Return the [x, y] coordinate for the center point of the cell that contains the specified text.  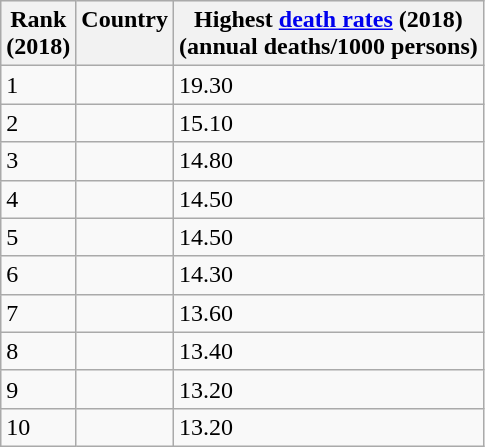
13.40 [329, 351]
14.30 [329, 275]
5 [38, 237]
10 [38, 427]
19.30 [329, 85]
2 [38, 123]
1 [38, 85]
8 [38, 351]
Country [125, 34]
7 [38, 313]
14.80 [329, 161]
4 [38, 199]
13.60 [329, 313]
9 [38, 389]
Highest death rates (2018) (annual deaths/1000 persons) [329, 34]
3 [38, 161]
Rank(2018) [38, 34]
6 [38, 275]
15.10 [329, 123]
